Pinpoint the cell where the given text exists, returning its [X, Y] midpoint coordinate. 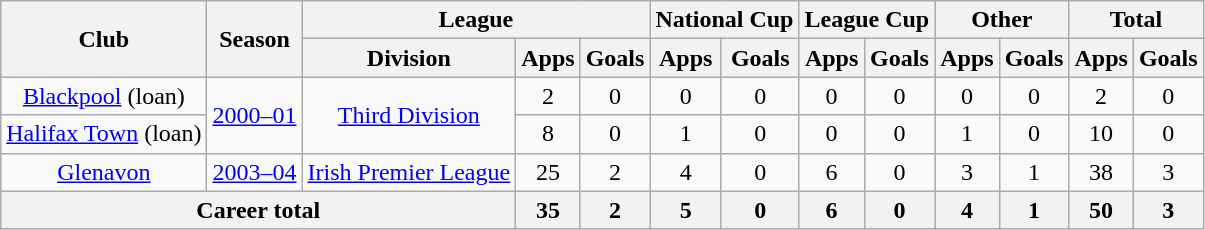
50 [1101, 210]
Halifax Town (loan) [104, 134]
25 [548, 172]
Season [254, 39]
2000–01 [254, 115]
Total [1136, 20]
Glenavon [104, 172]
Irish Premier League [409, 172]
League Cup [867, 20]
Division [409, 58]
2003–04 [254, 172]
10 [1101, 134]
Third Division [409, 115]
National Cup [724, 20]
5 [686, 210]
Club [104, 39]
Blackpool (loan) [104, 96]
Other [1002, 20]
Career total [258, 210]
League [476, 20]
8 [548, 134]
38 [1101, 172]
35 [548, 210]
